Return the [X, Y] coordinate for the center point of the cell that contains the specified text.  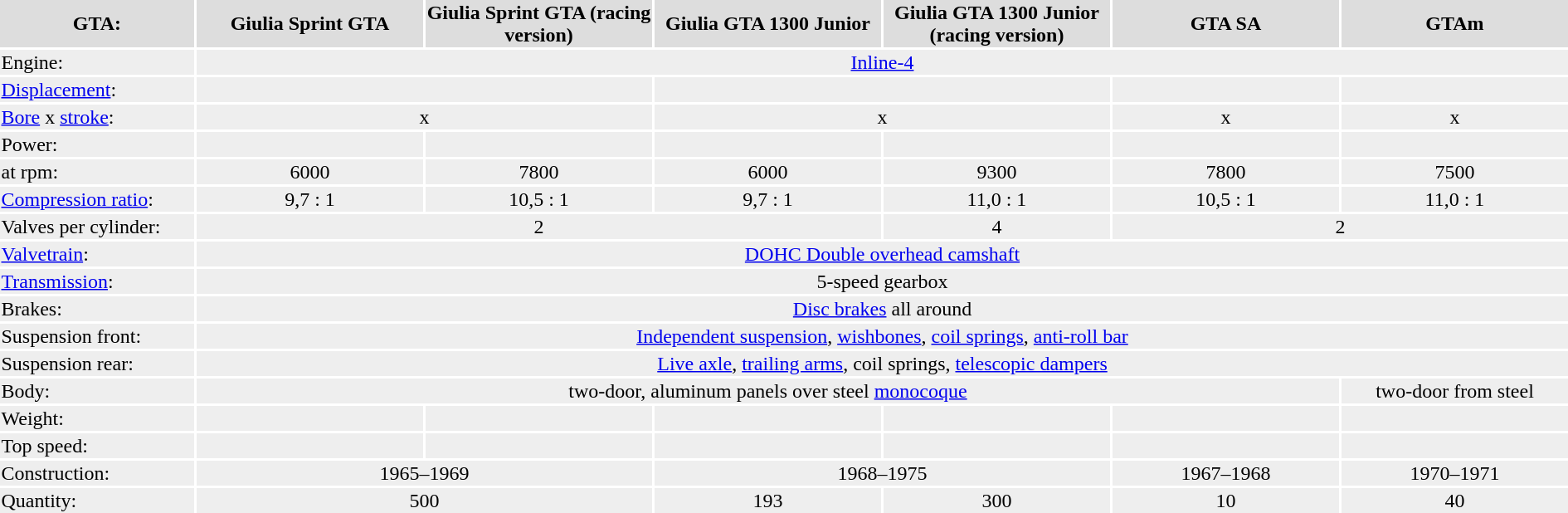
1968–1975 [883, 473]
two-door, aluminum panels over steel monocoque [768, 391]
two-door from steel [1455, 391]
Giulia Sprint GTA [310, 23]
GTA SA [1226, 23]
Weight: [97, 418]
GTAm [1455, 23]
DOHC Double overhead camshaft [883, 254]
Engine: [97, 62]
Construction: [97, 473]
9300 [997, 172]
Valves per cylinder: [97, 227]
40 [1455, 501]
Disc brakes all around [883, 309]
Top speed: [97, 446]
Quantity: [97, 501]
Giulia GTA 1300 Junior [768, 23]
Suspension front: [97, 336]
Suspension rear: [97, 364]
1970–1971 [1455, 473]
5-speed gearbox [883, 281]
1965–1969 [425, 473]
Live axle, trailing arms, coil springs, telescopic dampers [883, 364]
300 [997, 501]
Valvetrain: [97, 254]
10 [1226, 501]
500 [425, 501]
193 [768, 501]
GTA: [97, 23]
Transmission: [97, 281]
Giulia GTA 1300 Junior (racing version) [997, 23]
Compression ratio: [97, 199]
Giulia Sprint GTA (racing version) [539, 23]
Brakes: [97, 309]
at rpm: [97, 172]
Body: [97, 391]
7500 [1455, 172]
Inline-4 [883, 62]
Power: [97, 144]
Bore x stroke: [97, 117]
4 [997, 227]
Displacement: [97, 90]
1967–1968 [1226, 473]
Independent suspension, wishbones, coil springs, anti-roll bar [883, 336]
